Scan for the cell matching the given text and deliver its [X, Y] coordinate at center. 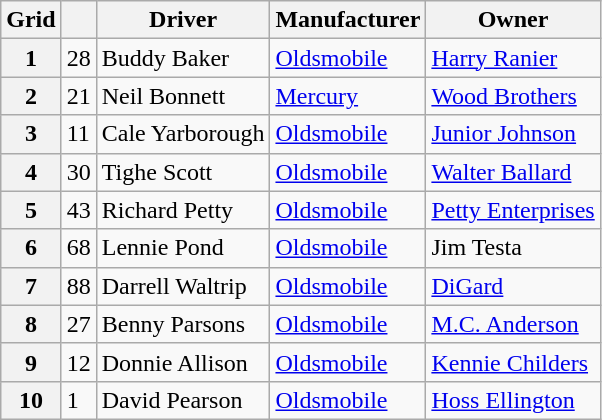
5 [31, 210]
Mercury [348, 96]
Driver [183, 20]
Tighe Scott [183, 172]
Grid [31, 20]
27 [78, 324]
Hoss Ellington [513, 400]
Benny Parsons [183, 324]
M.C. Anderson [513, 324]
Jim Testa [513, 248]
2 [31, 96]
88 [78, 286]
8 [31, 324]
Owner [513, 20]
DiGard [513, 286]
30 [78, 172]
9 [31, 362]
21 [78, 96]
43 [78, 210]
Walter Ballard [513, 172]
68 [78, 248]
11 [78, 134]
Kennie Childers [513, 362]
Lennie Pond [183, 248]
Petty Enterprises [513, 210]
12 [78, 362]
Wood Brothers [513, 96]
Donnie Allison [183, 362]
28 [78, 58]
6 [31, 248]
3 [31, 134]
Darrell Waltrip [183, 286]
David Pearson [183, 400]
Cale Yarborough [183, 134]
Richard Petty [183, 210]
7 [31, 286]
Buddy Baker [183, 58]
4 [31, 172]
10 [31, 400]
Harry Ranier [513, 58]
Neil Bonnett [183, 96]
Junior Johnson [513, 134]
Manufacturer [348, 20]
